Capture the cell that displays the provided text and extract its [X, Y] central coordinate. 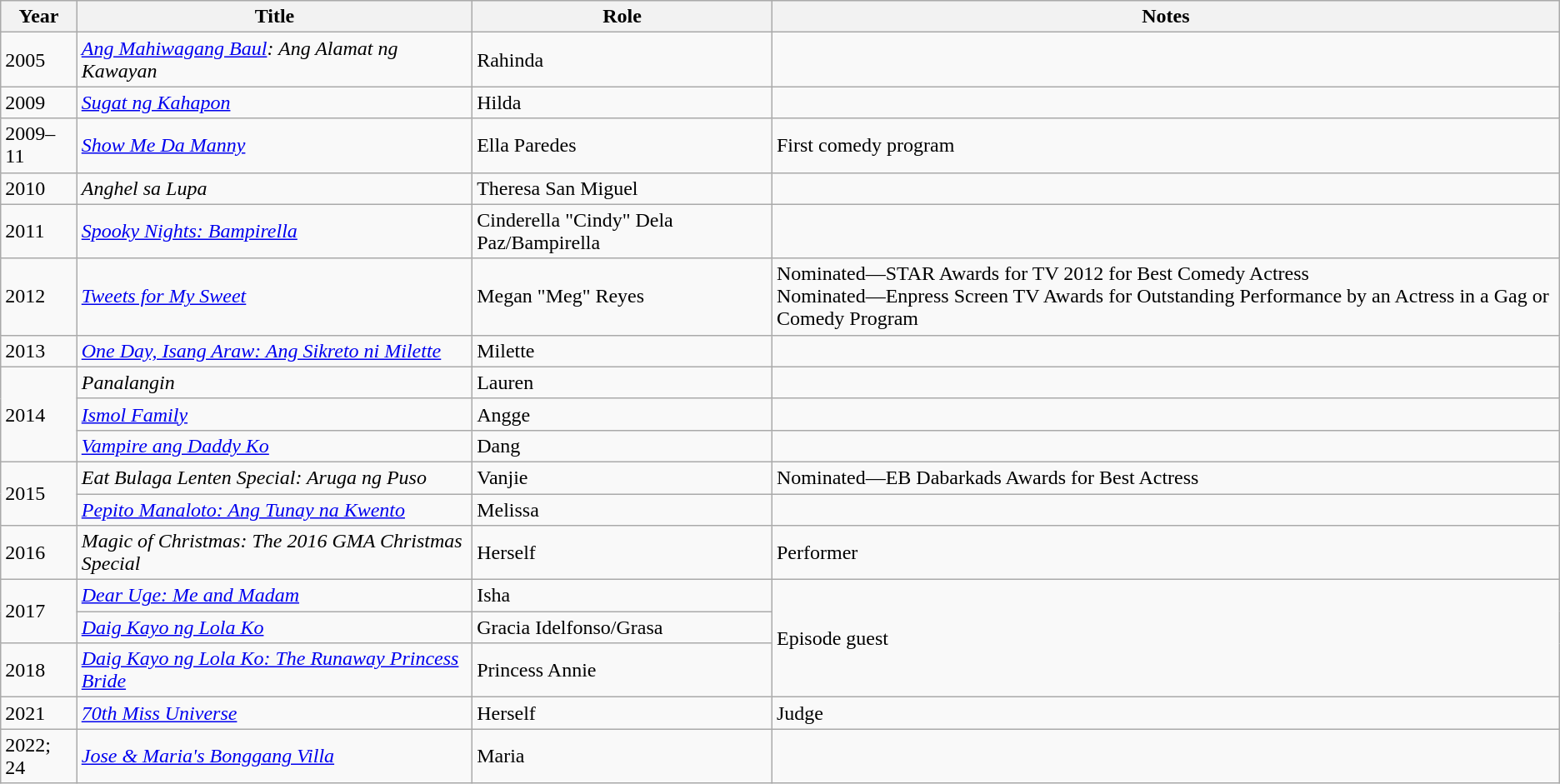
Gracia Idelfonso/Grasa [622, 627]
Milette [622, 351]
Sugat ng Kahapon [274, 102]
Princess Annie [622, 670]
2011 [38, 232]
Magic of Christmas: The 2016 GMA Christmas Special [274, 553]
2014 [38, 414]
Title [274, 17]
Cinderella "Cindy" Dela Paz/Bampirella [622, 232]
Dear Uge: Me and Madam [274, 596]
Angge [622, 414]
Role [622, 17]
2015 [38, 493]
Dang [622, 446]
Spooky Nights: Bampirella [274, 232]
Tweets for My Sweet [274, 297]
Nominated—EB Dabarkads Awards for Best Actress [1165, 477]
2005 [38, 60]
Judge [1165, 713]
First comedy program [1165, 145]
Daig Kayo ng Lola Ko: The Runaway Princess Bride [274, 670]
One Day, Isang Araw: Ang Sikreto ni Milette [274, 351]
Panalangin [274, 382]
2009–11 [38, 145]
Notes [1165, 17]
2016 [38, 553]
Isha [622, 596]
Ang Mahiwagang Baul: Ang Alamat ng Kawayan [274, 60]
Performer [1165, 553]
Lauren [622, 382]
70th Miss Universe [274, 713]
Maria [622, 757]
Rahinda [622, 60]
Year [38, 17]
Melissa [622, 509]
2021 [38, 713]
Eat Bulaga Lenten Special: Aruga ng Puso [274, 477]
2010 [38, 188]
Megan "Meg" Reyes [622, 297]
Daig Kayo ng Lola Ko [274, 627]
Theresa San Miguel [622, 188]
Hilda [622, 102]
2012 [38, 297]
2009 [38, 102]
Episode guest [1165, 638]
2013 [38, 351]
Ismol Family [274, 414]
Ella Paredes [622, 145]
Pepito Manaloto: Ang Tunay na Kwento [274, 509]
Jose & Maria's Bonggang Villa [274, 757]
2018 [38, 670]
2022; 24 [38, 757]
Vanjie [622, 477]
Show Me Da Manny [274, 145]
2017 [38, 612]
Vampire ang Daddy Ko [274, 446]
Anghel sa Lupa [274, 188]
